Extract the [x, y] coordinate from the center of the cell holding the provided text.  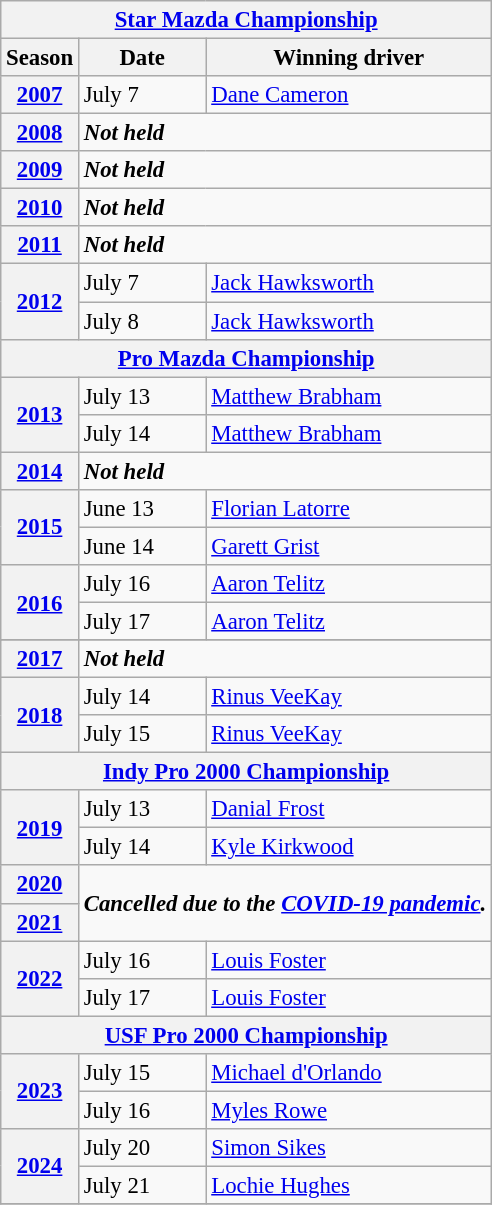
2018 [40, 716]
June 13 [142, 509]
2012 [40, 302]
Dane Cameron [349, 95]
Garett Grist [349, 546]
2011 [40, 245]
Indy Pro 2000 Championship [246, 772]
Pro Mazda Championship [246, 358]
2022 [40, 978]
Cancelled due to the COVID-19 pandemic. [284, 904]
USF Pro 2000 Championship [246, 1035]
Simon Sikes [349, 1148]
Date [142, 58]
Winning driver [349, 58]
Florian Latorre [349, 509]
Star Mazda Championship [246, 20]
2024 [40, 1166]
2014 [40, 471]
2016 [40, 602]
2017 [40, 659]
Myles Rowe [349, 1110]
Lochie Hughes [349, 1185]
2021 [40, 922]
2008 [40, 133]
Michael d'Orlando [349, 1073]
Kyle Kirkwood [349, 847]
July 20 [142, 1148]
2007 [40, 95]
2010 [40, 208]
2013 [40, 414]
2019 [40, 828]
Danial Frost [349, 809]
July 8 [142, 321]
2020 [40, 885]
2009 [40, 170]
2015 [40, 528]
2023 [40, 1092]
July 21 [142, 1185]
Season [40, 58]
June 14 [142, 546]
